Identify which cell holds the provided text, then report its (X, Y) central coordinate. 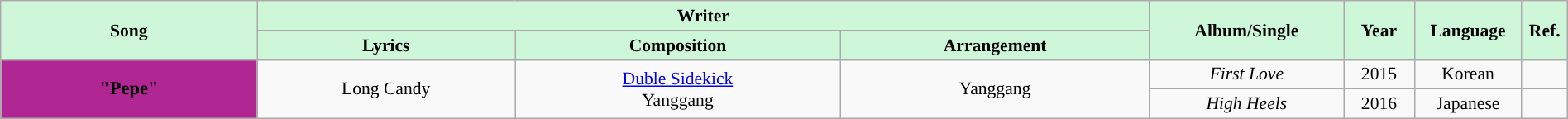
Arrangement (994, 45)
High Heels (1247, 104)
Lyrics (386, 45)
Song (129, 30)
Writer (703, 16)
Korean (1468, 74)
First Love (1247, 74)
Duble Sidekick Yanggang (677, 89)
Album/Single (1247, 30)
Ref. (1545, 30)
Yanggang (994, 89)
Year (1379, 30)
"Pepe" (129, 89)
2015 (1379, 74)
Language (1468, 30)
Long Candy (386, 89)
2016 (1379, 104)
Composition (677, 45)
Japanese (1468, 104)
